Provide the (X, Y) coordinate of the cell's center where the given text is located.  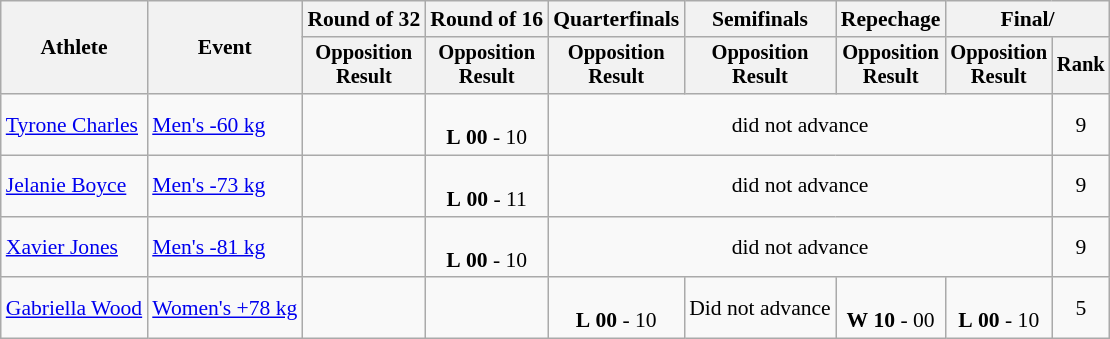
Round of 32 (364, 19)
Did not advance (760, 308)
Semifinals (760, 19)
L 00 - 11 (486, 186)
Xavier Jones (74, 248)
Jelanie Boyce (74, 186)
Rank (1081, 66)
Women's +78 kg (224, 308)
Gabriella Wood (74, 308)
Round of 16 (486, 19)
Quarterfinals (616, 19)
Repechage (891, 19)
Men's -73 kg (224, 186)
Men's -81 kg (224, 248)
Athlete (74, 48)
5 (1081, 308)
Men's -60 kg (224, 124)
W 10 - 00 (891, 308)
Final/ (1027, 19)
Tyrone Charles (74, 124)
Event (224, 48)
